Extract the (x, y) coordinate from the center of the cell holding the provided text.  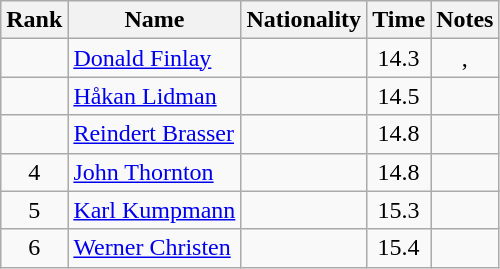
Nationality (304, 20)
Rank (34, 20)
15.4 (399, 248)
Karl Kumpmann (154, 210)
5 (34, 210)
Reindert Brasser (154, 134)
Håkan Lidman (154, 96)
4 (34, 172)
Notes (465, 20)
John Thornton (154, 172)
Name (154, 20)
Time (399, 20)
15.3 (399, 210)
14.3 (399, 58)
Werner Christen (154, 248)
14.5 (399, 96)
6 (34, 248)
, (465, 58)
Donald Finlay (154, 58)
